Return [x, y] of the center of cell containing provided text 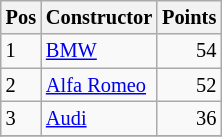
Alfa Romeo [99, 85]
Pos [21, 17]
36 [189, 118]
Audi [99, 118]
2 [21, 85]
52 [189, 85]
BMW [99, 51]
Points [189, 17]
1 [21, 51]
54 [189, 51]
Constructor [99, 17]
3 [21, 118]
